Return [x, y] of the center of cell containing provided text 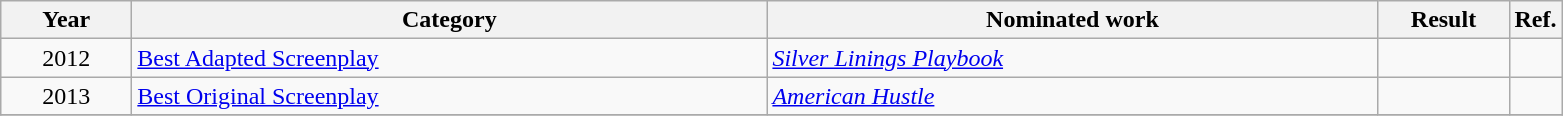
Silver Linings Playbook [1072, 58]
2012 [66, 58]
Year [66, 20]
Result [1444, 20]
Nominated work [1072, 20]
Best Adapted Screenplay [450, 58]
Best Original Screenplay [450, 96]
American Hustle [1072, 96]
Ref. [1536, 20]
2013 [66, 96]
Category [450, 20]
